Provide the (X, Y) coordinate of the cell's center where the given text is located.  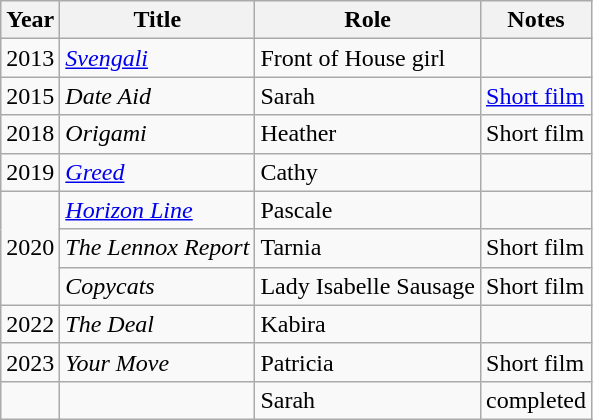
Notes (536, 20)
Copycats (158, 286)
Patricia (368, 362)
Role (368, 20)
Your Move (158, 362)
2023 (30, 362)
Tarnia (368, 248)
Date Aid (158, 96)
2013 (30, 58)
2022 (30, 324)
Origami (158, 134)
Kabira (368, 324)
Horizon Line (158, 210)
Pascale (368, 210)
Front of House girl (368, 58)
Cathy (368, 172)
2015 (30, 96)
2020 (30, 248)
completed (536, 400)
Title (158, 20)
The Lennox Report (158, 248)
2019 (30, 172)
Year (30, 20)
Lady Isabelle Sausage (368, 286)
Greed (158, 172)
2018 (30, 134)
Heather (368, 134)
Svengali (158, 58)
The Deal (158, 324)
